Provide the (X, Y) coordinate of the cell's center where the given text is located.  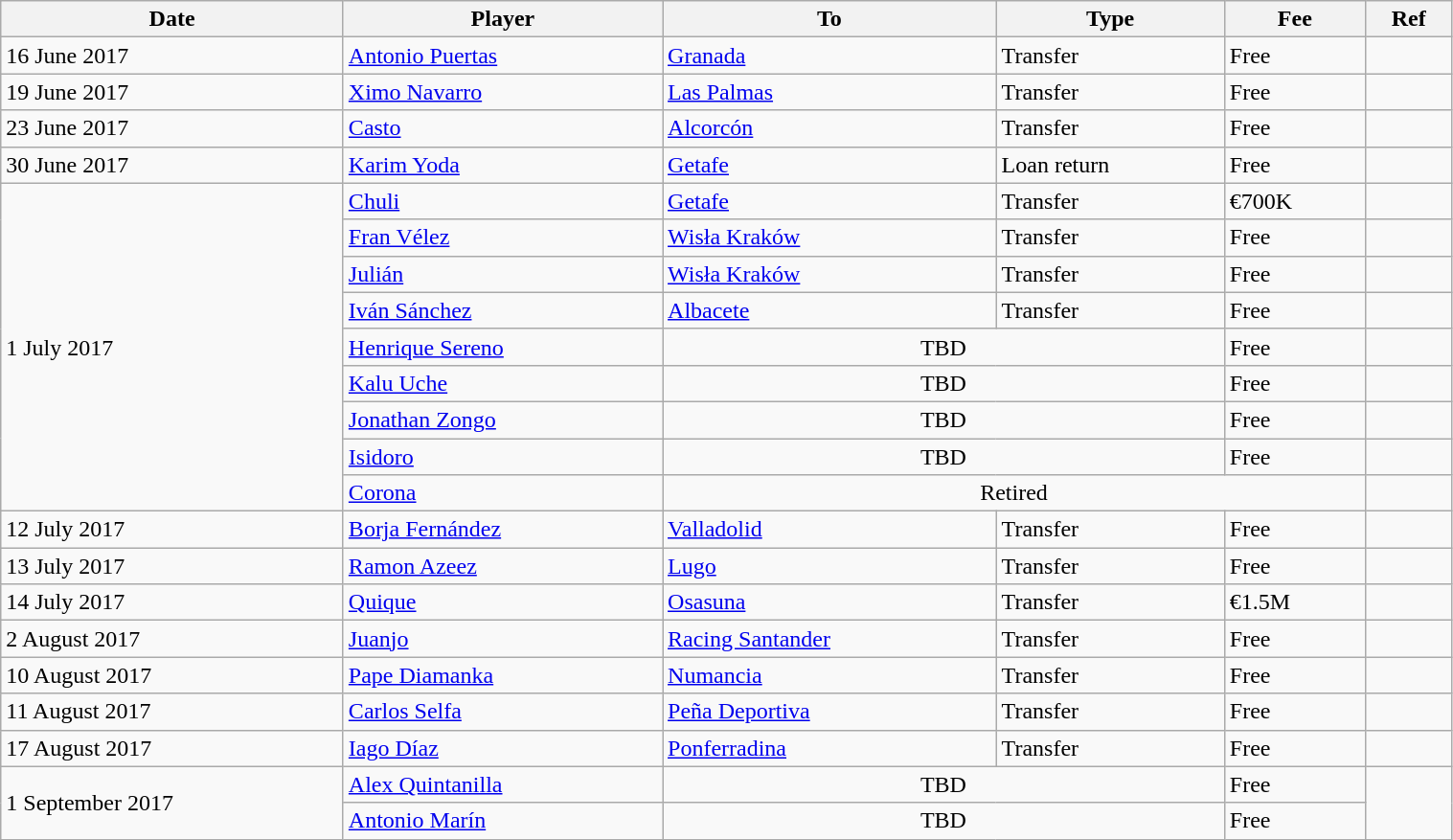
Fee (1295, 19)
Iago Díaz (502, 748)
Pape Diamanka (502, 675)
Juanjo (502, 639)
Iván Sánchez (502, 310)
Karim Yoda (502, 165)
1 July 2017 (172, 347)
Lugo (829, 566)
16 June 2017 (172, 56)
€700K (1295, 201)
Ponferradina (829, 748)
Peña Deportiva (829, 712)
Carlos Selfa (502, 712)
13 July 2017 (172, 566)
Loan return (1110, 165)
Player (502, 19)
Albacete (829, 310)
14 July 2017 (172, 602)
10 August 2017 (172, 675)
Date (172, 19)
Antonio Puertas (502, 56)
1 September 2017 (172, 803)
Fran Vélez (502, 238)
Henrique Sereno (502, 347)
17 August 2017 (172, 748)
Kalu Uche (502, 383)
19 June 2017 (172, 92)
Retired (1014, 493)
Borja Fernández (502, 530)
Ramon Azeez (502, 566)
Julián (502, 274)
To (829, 19)
Racing Santander (829, 639)
Numancia (829, 675)
Isidoro (502, 457)
Alcorcón (829, 128)
Ximo Navarro (502, 92)
12 July 2017 (172, 530)
Type (1110, 19)
Alex Quintanilla (502, 784)
Corona (502, 493)
23 June 2017 (172, 128)
30 June 2017 (172, 165)
€1.5M (1295, 602)
Ref (1408, 19)
Casto (502, 128)
Chuli (502, 201)
2 August 2017 (172, 639)
Osasuna (829, 602)
Granada (829, 56)
Valladolid (829, 530)
Las Palmas (829, 92)
Jonathan Zongo (502, 420)
Quique (502, 602)
11 August 2017 (172, 712)
Antonio Marín (502, 821)
